Find where the given text appears and provide that cell's center as [x, y] coordinate. 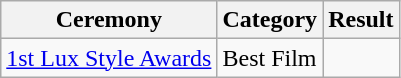
Result [361, 20]
Best Film [270, 58]
1st Lux Style Awards [109, 58]
Category [270, 20]
Ceremony [109, 20]
